Extract the [X, Y] coordinate from the center of the cell holding the provided text.  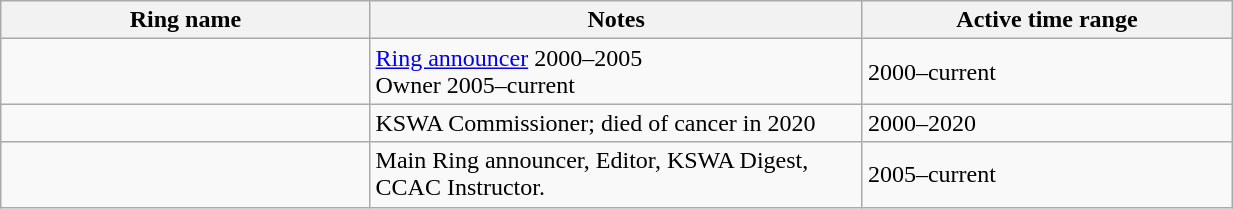
2000–current [1046, 72]
Ring announcer 2000–2005Owner 2005–current [616, 72]
2005–current [1046, 174]
Active time range [1046, 20]
Notes [616, 20]
2000–2020 [1046, 123]
Ring name [186, 20]
Main Ring announcer, Editor, KSWA Digest, CCAC Instructor. [616, 174]
KSWA Commissioner; died of cancer in 2020 [616, 123]
